Return (x, y) of the center of cell containing provided text 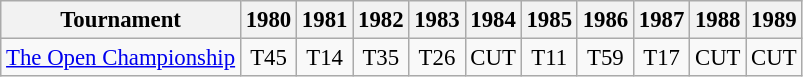
1982 (381, 20)
T35 (381, 58)
T11 (549, 58)
T17 (661, 58)
Tournament (121, 20)
1980 (268, 20)
1986 (605, 20)
1981 (325, 20)
1989 (774, 20)
1985 (549, 20)
1987 (661, 20)
The Open Championship (121, 58)
T45 (268, 58)
1984 (493, 20)
1983 (437, 20)
T14 (325, 58)
1988 (718, 20)
T26 (437, 58)
T59 (605, 58)
